Determine the (X, Y) coordinate at the center of the cell enclosing the given text.  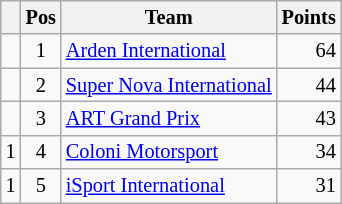
Pos (41, 17)
Team (169, 17)
2 (41, 85)
Coloni Motorsport (169, 152)
ART Grand Prix (169, 118)
iSport International (169, 186)
3 (41, 118)
Super Nova International (169, 85)
43 (309, 118)
Points (309, 17)
31 (309, 186)
44 (309, 85)
Arden International (169, 51)
4 (41, 152)
5 (41, 186)
64 (309, 51)
34 (309, 152)
